Locate the cell with the specified text and output its [X, Y] center coordinate. 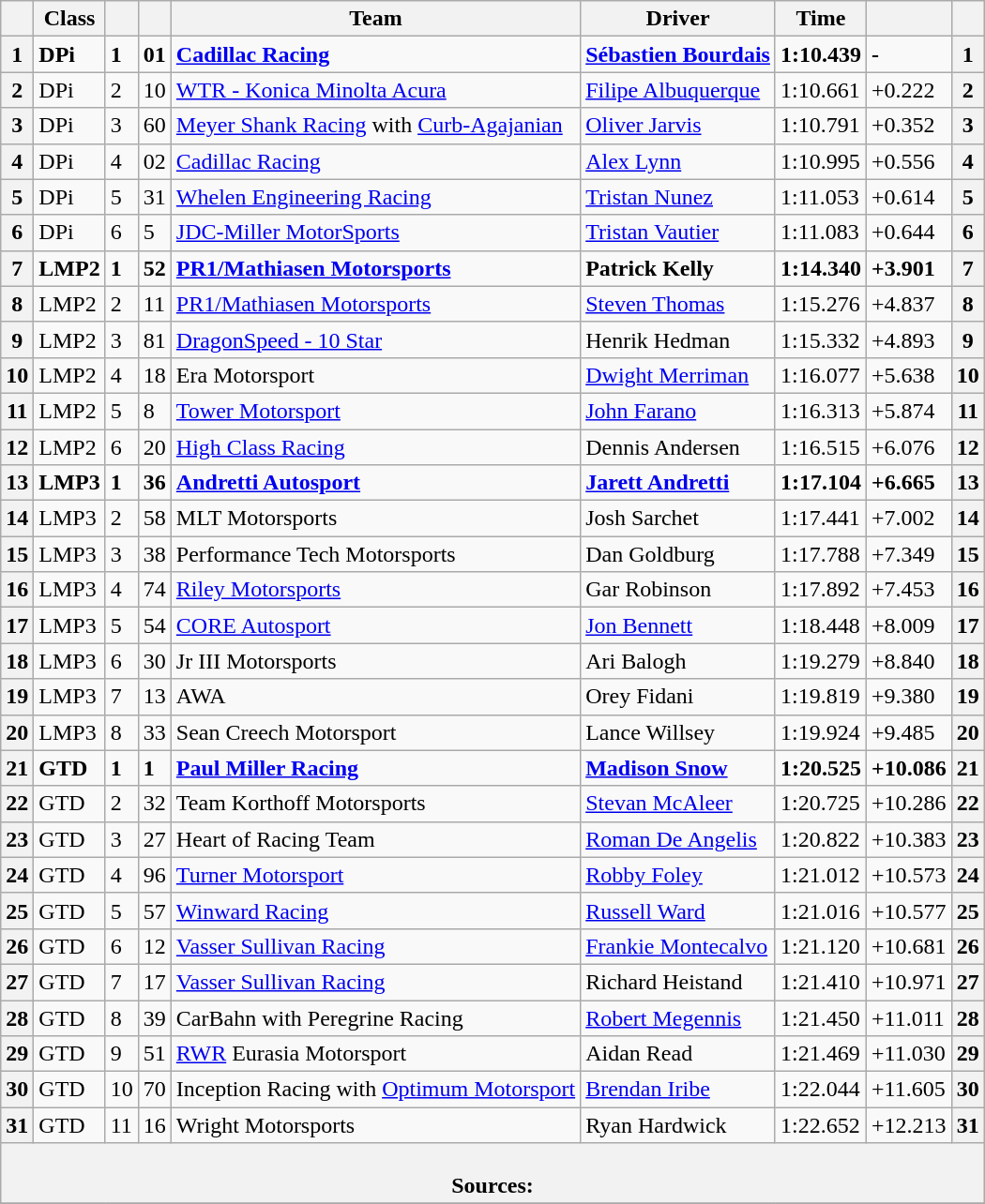
+7.002 [910, 519]
- [910, 54]
1:11.083 [820, 233]
RWR Eurasia Motorsport [375, 1054]
1:10.791 [820, 126]
Ryan Hardwick [678, 1125]
+11.605 [910, 1090]
51 [154, 1054]
+0.614 [910, 197]
High Class Racing [375, 447]
Era Motorsport [375, 375]
+4.837 [910, 304]
38 [154, 554]
Dan Goldburg [678, 554]
Ari Balogh [678, 661]
+11.030 [910, 1054]
+3.901 [910, 268]
Winward Racing [375, 911]
1:21.016 [820, 911]
Riley Motorsports [375, 590]
1:14.340 [820, 268]
Heart of Racing Team [375, 839]
Jon Bennett [678, 625]
+8.840 [910, 661]
Lance Willsey [678, 732]
Sébastien Bourdais [678, 54]
Sean Creech Motorsport [375, 732]
+8.009 [910, 625]
+6.076 [910, 447]
1:10.995 [820, 161]
1:19.924 [820, 732]
John Farano [678, 411]
Gar Robinson [678, 590]
+10.573 [910, 875]
+0.222 [910, 90]
1:19.279 [820, 661]
Team [375, 19]
Robby Foley [678, 875]
1:22.044 [820, 1090]
+0.352 [910, 126]
+9.380 [910, 697]
1:21.469 [820, 1054]
Inception Racing with Optimum Motorsport [375, 1090]
57 [154, 911]
1:21.410 [820, 982]
Class [69, 19]
Filipe Albuquerque [678, 90]
1:21.012 [820, 875]
+10.383 [910, 839]
+10.086 [910, 768]
1:17.104 [820, 483]
CarBahn with Peregrine Racing [375, 1017]
39 [154, 1017]
Orey Fidani [678, 697]
Tristan Nunez [678, 197]
Paul Miller Racing [375, 768]
1:17.788 [820, 554]
Josh Sarchet [678, 519]
Richard Heistand [678, 982]
Henrik Hedman [678, 339]
+10.577 [910, 911]
Steven Thomas [678, 304]
33 [154, 732]
52 [154, 268]
Driver [678, 19]
+12.213 [910, 1125]
+6.665 [910, 483]
+5.874 [910, 411]
AWA [375, 697]
58 [154, 519]
81 [154, 339]
+10.971 [910, 982]
36 [154, 483]
1:16.313 [820, 411]
Patrick Kelly [678, 268]
02 [154, 161]
1:21.120 [820, 946]
1:22.652 [820, 1125]
Frankie Montecalvo [678, 946]
+7.349 [910, 554]
+7.453 [910, 590]
Alex Lynn [678, 161]
Whelen Engineering Racing [375, 197]
1:20.822 [820, 839]
+9.485 [910, 732]
WTR - Konica Minolta Acura [375, 90]
1:16.077 [820, 375]
CORE Autosport [375, 625]
+11.011 [910, 1017]
Stevan McAleer [678, 804]
Madison Snow [678, 768]
Tower Motorsport [375, 411]
54 [154, 625]
01 [154, 54]
DragonSpeed - 10 Star [375, 339]
+10.286 [910, 804]
Performance Tech Motorsports [375, 554]
1:15.276 [820, 304]
1:20.525 [820, 768]
Oliver Jarvis [678, 126]
Team Korthoff Motorsports [375, 804]
1:18.448 [820, 625]
1:10.661 [820, 90]
Wright Motorsports [375, 1125]
Turner Motorsport [375, 875]
1:17.441 [820, 519]
Russell Ward [678, 911]
70 [154, 1090]
Andretti Autosport [375, 483]
Jarett Andretti [678, 483]
1:17.892 [820, 590]
Time [820, 19]
32 [154, 804]
Aidan Read [678, 1054]
Dennis Andersen [678, 447]
Meyer Shank Racing with Curb-Agajanian [375, 126]
Tristan Vautier [678, 233]
Roman De Angelis [678, 839]
74 [154, 590]
1:11.053 [820, 197]
1:16.515 [820, 447]
+4.893 [910, 339]
+5.638 [910, 375]
JDC-Miller MotorSports [375, 233]
+0.556 [910, 161]
+0.644 [910, 233]
+10.681 [910, 946]
1:10.439 [820, 54]
MLT Motorsports [375, 519]
1:21.450 [820, 1017]
60 [154, 126]
Dwight Merriman [678, 375]
96 [154, 875]
Robert Megennis [678, 1017]
Sources: [493, 1174]
1:20.725 [820, 804]
1:15.332 [820, 339]
Jr III Motorsports [375, 661]
1:19.819 [820, 697]
Brendan Iribe [678, 1090]
